Detect which cell encompasses the target text, then output its (x, y) center coordinate. 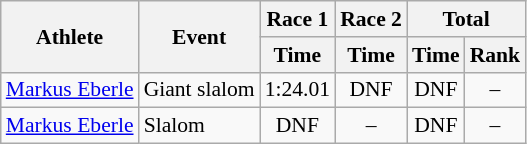
Giant slalom (200, 90)
Race 1 (298, 19)
Total (466, 19)
1:24.01 (298, 90)
Event (200, 36)
Race 2 (371, 19)
Slalom (200, 126)
Athlete (70, 36)
Rank (496, 55)
